Pinpoint the cell where the given text exists, returning its [x, y] midpoint coordinate. 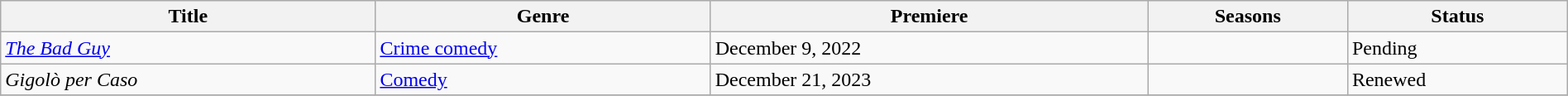
December 9, 2022 [930, 48]
Renewed [1457, 79]
Seasons [1247, 17]
Title [189, 17]
Crime comedy [543, 48]
Status [1457, 17]
Premiere [930, 17]
December 21, 2023 [930, 79]
Gigolò per Caso [189, 79]
The Bad Guy [189, 48]
Genre [543, 17]
Pending [1457, 48]
Comedy [543, 79]
